Scan for the cell matching the given text and deliver its (x, y) coordinate at center. 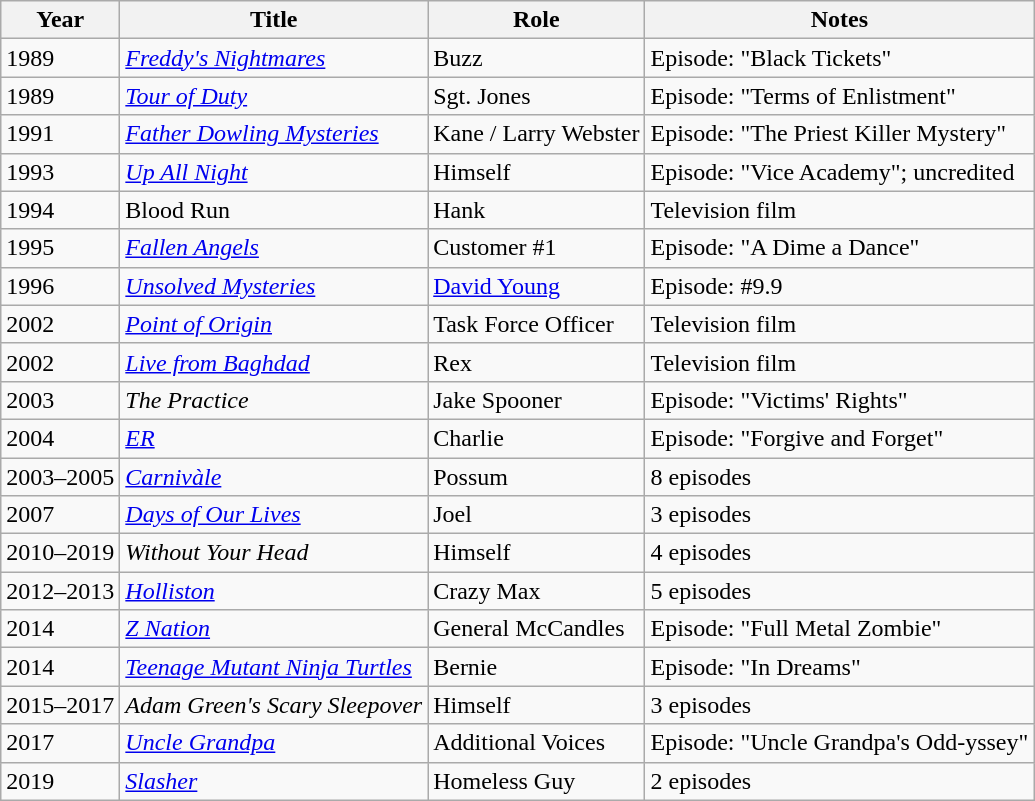
Episode: "Victims' Rights" (840, 400)
Father Dowling Mysteries (274, 134)
Episode: "The Priest Killer Mystery" (840, 134)
Up All Night (274, 172)
Episode: "Terms of Enlistment" (840, 96)
Title (274, 20)
Live from Baghdad (274, 362)
Carnivàle (274, 477)
Episode: "Full Metal Zombie" (840, 629)
2003 (60, 400)
Charlie (536, 438)
Episode: "A Dime a Dance" (840, 248)
Role (536, 20)
Without Your Head (274, 553)
Teenage Mutant Ninja Turtles (274, 667)
Jake Spooner (536, 400)
1995 (60, 248)
Additional Voices (536, 743)
Z Nation (274, 629)
Adam Green's Scary Sleepover (274, 705)
Bernie (536, 667)
Slasher (274, 781)
Crazy Max (536, 591)
Task Force Officer (536, 324)
1996 (60, 286)
2003–2005 (60, 477)
5 episodes (840, 591)
Episode: "In Dreams" (840, 667)
Unsolved Mysteries (274, 286)
General McCandles (536, 629)
1994 (60, 210)
2004 (60, 438)
2012–2013 (60, 591)
Homeless Guy (536, 781)
Hank (536, 210)
Rex (536, 362)
2017 (60, 743)
2 episodes (840, 781)
Episode: "Uncle Grandpa's Odd-yssey" (840, 743)
David Young (536, 286)
Episode: "Black Tickets" (840, 58)
Tour of Duty (274, 96)
2015–2017 (60, 705)
Days of Our Lives (274, 515)
4 episodes (840, 553)
2010–2019 (60, 553)
1991 (60, 134)
Year (60, 20)
Episode: "Forgive and Forget" (840, 438)
1993 (60, 172)
Episode: "Vice Academy"; uncredited (840, 172)
Customer #1 (536, 248)
8 episodes (840, 477)
The Practice (274, 400)
Notes (840, 20)
Blood Run (274, 210)
Uncle Grandpa (274, 743)
Kane / Larry Webster (536, 134)
Fallen Angels (274, 248)
2007 (60, 515)
Holliston (274, 591)
2019 (60, 781)
Freddy's Nightmares (274, 58)
Episode: #9.9 (840, 286)
Possum (536, 477)
Point of Origin (274, 324)
Buzz (536, 58)
Sgt. Jones (536, 96)
ER (274, 438)
Joel (536, 515)
